Find where the given text appears and provide that cell's center as [x, y] coordinate. 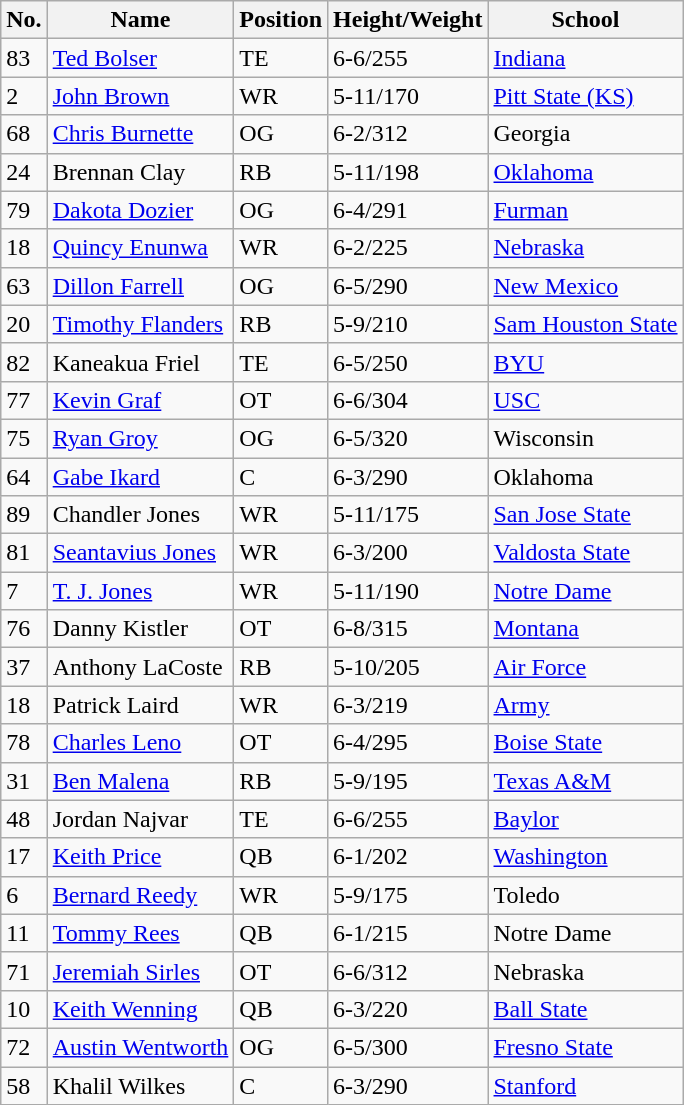
Indiana [586, 58]
10 [24, 1009]
Kaneakua Friel [140, 362]
Furman [586, 210]
John Brown [140, 96]
72 [24, 1047]
6-2/312 [408, 134]
Jordan Najvar [140, 819]
63 [24, 286]
6-3/220 [408, 1009]
6-5/300 [408, 1047]
58 [24, 1085]
Quincy Enunwa [140, 248]
Fresno State [586, 1047]
Bernard Reedy [140, 895]
Name [140, 20]
5-9/210 [408, 324]
Pitt State (KS) [586, 96]
Anthony LaCoste [140, 667]
6-6/312 [408, 971]
5-11/198 [408, 172]
68 [24, 134]
School [586, 20]
6-3/200 [408, 553]
USC [586, 400]
24 [24, 172]
71 [24, 971]
6-5/290 [408, 286]
82 [24, 362]
Position [281, 20]
6-1/202 [408, 857]
6-5/250 [408, 362]
Ball State [586, 1009]
5-10/205 [408, 667]
Keith Price [140, 857]
78 [24, 743]
64 [24, 477]
79 [24, 210]
17 [24, 857]
Toledo [586, 895]
5-11/175 [408, 515]
6-4/295 [408, 743]
48 [24, 819]
Boise State [586, 743]
Khalil Wilkes [140, 1085]
Keith Wenning [140, 1009]
5-9/175 [408, 895]
6 [24, 895]
Chris Burnette [140, 134]
Georgia [586, 134]
Valdosta State [586, 553]
Stanford [586, 1085]
Danny Kistler [140, 629]
Ben Malena [140, 781]
6-8/315 [408, 629]
Seantavius Jones [140, 553]
37 [24, 667]
Dillon Farrell [140, 286]
No. [24, 20]
T. J. Jones [140, 591]
San Jose State [586, 515]
75 [24, 438]
Austin Wentworth [140, 1047]
5-11/170 [408, 96]
Height/Weight [408, 20]
6-2/225 [408, 248]
5-9/195 [408, 781]
77 [24, 400]
Texas A&M [586, 781]
6-5/320 [408, 438]
Ted Bolser [140, 58]
Montana [586, 629]
Ryan Groy [140, 438]
Jeremiah Sirles [140, 971]
6-6/304 [408, 400]
20 [24, 324]
5-11/190 [408, 591]
Kevin Graf [140, 400]
Tommy Rees [140, 933]
81 [24, 553]
Sam Houston State [586, 324]
7 [24, 591]
83 [24, 58]
Brennan Clay [140, 172]
Chandler Jones [140, 515]
Patrick Laird [140, 705]
Air Force [586, 667]
Timothy Flanders [140, 324]
6-4/291 [408, 210]
Washington [586, 857]
Gabe Ikard [140, 477]
76 [24, 629]
BYU [586, 362]
Army [586, 705]
6-1/215 [408, 933]
New Mexico [586, 286]
89 [24, 515]
31 [24, 781]
6-3/219 [408, 705]
Baylor [586, 819]
Wisconsin [586, 438]
Dakota Dozier [140, 210]
Charles Leno [140, 743]
2 [24, 96]
11 [24, 933]
